Extract the [x, y] coordinate from the center of the cell holding the provided text.  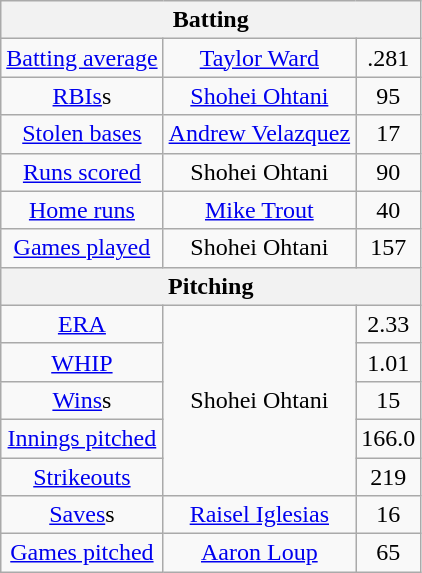
Raisel Iglesias [260, 515]
40 [388, 210]
166.0 [388, 438]
Pitching [211, 286]
Games played [82, 248]
2.33 [388, 324]
Games pitched [82, 553]
Batting average [82, 58]
Winss [82, 400]
Savess [82, 515]
95 [388, 96]
Aaron Loup [260, 553]
Mike Trout [260, 210]
Runs scored [82, 172]
.281 [388, 58]
1.01 [388, 362]
17 [388, 134]
219 [388, 477]
Strikeouts [82, 477]
Andrew Velazquez [260, 134]
16 [388, 515]
90 [388, 172]
Innings pitched [82, 438]
Batting [211, 20]
Stolen bases [82, 134]
WHIP [82, 362]
15 [388, 400]
157 [388, 248]
Home runs [82, 210]
Taylor Ward [260, 58]
ERA [82, 324]
65 [388, 553]
RBIss [82, 96]
